Output the (x, y) coordinate of the center of the cell containing the given text.  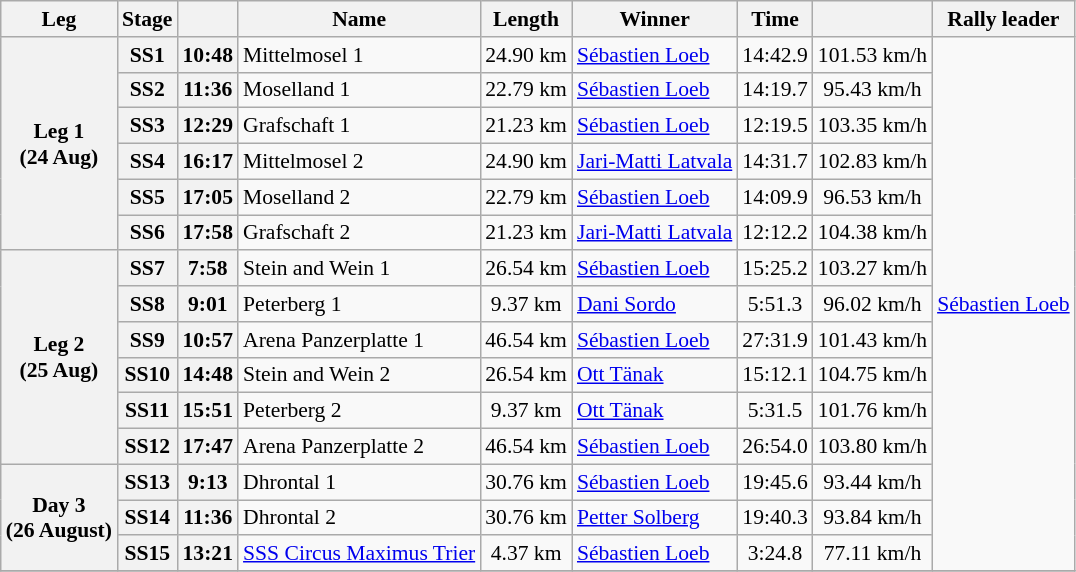
Leg 1(24 Aug) (59, 144)
19:45.6 (774, 482)
SS13 (147, 482)
13:21 (208, 554)
Moselland 2 (359, 197)
Petter Solberg (654, 518)
Stage (147, 19)
SS6 (147, 233)
7:58 (208, 269)
27:31.9 (774, 340)
Peterberg 2 (359, 411)
93.84 km/h (872, 518)
Winner (654, 19)
10:57 (208, 340)
103.80 km/h (872, 447)
14:31.7 (774, 162)
Mittelmosel 2 (359, 162)
101.76 km/h (872, 411)
3:24.8 (774, 554)
102.83 km/h (872, 162)
96.53 km/h (872, 197)
Dhrontal 2 (359, 518)
103.27 km/h (872, 269)
14:09.9 (774, 197)
SS9 (147, 340)
10:48 (208, 55)
SS15 (147, 554)
SS11 (147, 411)
101.53 km/h (872, 55)
93.44 km/h (872, 482)
SS7 (147, 269)
103.35 km/h (872, 126)
SSS Circus Maximus Trier (359, 554)
16:17 (208, 162)
9:01 (208, 304)
104.38 km/h (872, 233)
SS5 (147, 197)
77.11 km/h (872, 554)
104.75 km/h (872, 375)
12:12.2 (774, 233)
Stein and Wein 2 (359, 375)
Length (526, 19)
Peterberg 1 (359, 304)
14:42.9 (774, 55)
17:47 (208, 447)
Stein and Wein 1 (359, 269)
Name (359, 19)
SS4 (147, 162)
96.02 km/h (872, 304)
9:13 (208, 482)
Arena Panzerplatte 2 (359, 447)
Day 3(26 August) (59, 518)
15:12.1 (774, 375)
SS2 (147, 90)
Dhrontal 1 (359, 482)
26:54.0 (774, 447)
12:19.5 (774, 126)
SS8 (147, 304)
Mittelmosel 1 (359, 55)
Time (774, 19)
SS1 (147, 55)
12:29 (208, 126)
Rally leader (1004, 19)
5:31.5 (774, 411)
SS12 (147, 447)
4.37 km (526, 554)
17:05 (208, 197)
Arena Panzerplatte 1 (359, 340)
Grafschaft 1 (359, 126)
15:51 (208, 411)
SS14 (147, 518)
15:25.2 (774, 269)
Moselland 1 (359, 90)
SS10 (147, 375)
Leg 2(25 Aug) (59, 358)
17:58 (208, 233)
14:19.7 (774, 90)
5:51.3 (774, 304)
SS3 (147, 126)
95.43 km/h (872, 90)
Dani Sordo (654, 304)
14:48 (208, 375)
101.43 km/h (872, 340)
Grafschaft 2 (359, 233)
Leg (59, 19)
19:40.3 (774, 518)
